Determine the (x, y) coordinate at the center of the cell enclosing the given text.  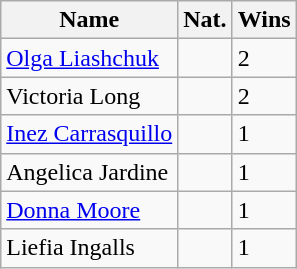
Victoria Long (90, 96)
Angelica Jardine (90, 172)
Liefia Ingalls (90, 248)
Inez Carrasquillo (90, 134)
Wins (264, 20)
Nat. (205, 20)
Donna Moore (90, 210)
Name (90, 20)
Olga Liashchuk (90, 58)
